Detect which cell encompasses the target text, then output its [x, y] center coordinate. 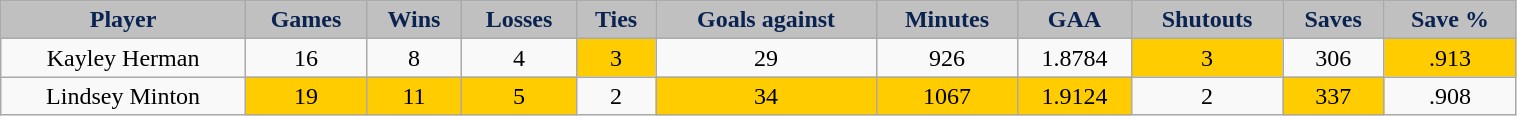
Games [306, 20]
Ties [616, 20]
34 [766, 96]
.913 [1450, 58]
Losses [518, 20]
337 [1332, 96]
19 [306, 96]
Player [124, 20]
Minutes [948, 20]
Saves [1332, 20]
4 [518, 58]
1.9124 [1074, 96]
16 [306, 58]
29 [766, 58]
1067 [948, 96]
Lindsey Minton [124, 96]
Goals against [766, 20]
.908 [1450, 96]
306 [1332, 58]
Shutouts [1208, 20]
5 [518, 96]
GAA [1074, 20]
926 [948, 58]
1.8784 [1074, 58]
Kayley Herman [124, 58]
Save % [1450, 20]
8 [414, 58]
Wins [414, 20]
11 [414, 96]
